Return the (X, Y) coordinate for the center point of the cell that contains the specified text.  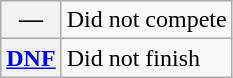
— (31, 20)
DNF (31, 58)
Did not finish (146, 58)
Did not compete (146, 20)
